Output the [X, Y] coordinate of the center of the cell containing the given text.  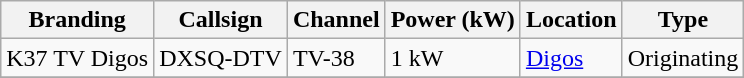
Digos [571, 58]
Branding [78, 20]
1 kW [452, 58]
Type [683, 20]
Location [571, 20]
DXSQ-DTV [221, 58]
K37 TV Digos [78, 58]
Originating [683, 58]
TV-38 [336, 58]
Power (kW) [452, 20]
Channel [336, 20]
Callsign [221, 20]
